Search for the cell housing the specified text and yield its [X, Y] center coordinate. 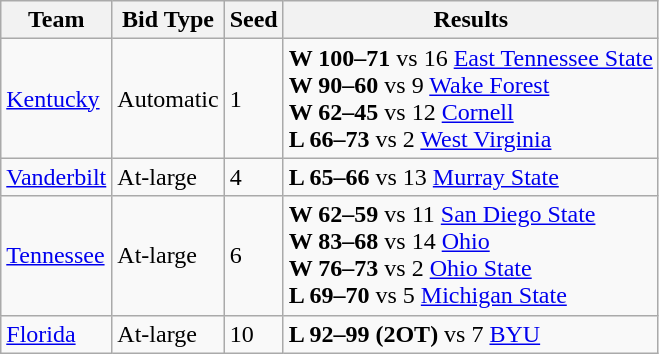
4 [254, 177]
10 [254, 334]
6 [254, 256]
L 92–99 (2OT) vs 7 BYU [470, 334]
Kentucky [56, 98]
Vanderbilt [56, 177]
Team [56, 20]
Bid Type [168, 20]
W 100–71 vs 16 East Tennessee StateW 90–60 vs 9 Wake ForestW 62–45 vs 12 CornellL 66–73 vs 2 West Virginia [470, 98]
Tennessee [56, 256]
L 65–66 vs 13 Murray State [470, 177]
Results [470, 20]
W 62–59 vs 11 San Diego StateW 83–68 vs 14 OhioW 76–73 vs 2 Ohio StateL 69–70 vs 5 Michigan State [470, 256]
Automatic [168, 98]
Seed [254, 20]
1 [254, 98]
Florida [56, 334]
